Pinpoint the cell where the given text exists, returning its [x, y] midpoint coordinate. 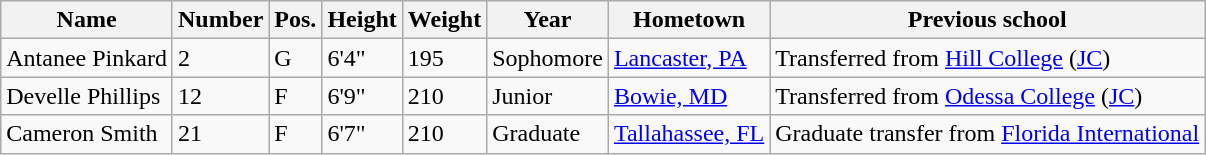
Graduate [548, 134]
6'9" [362, 96]
2 [220, 58]
Pos. [296, 20]
Hometown [688, 20]
Junior [548, 96]
Transferred from Hill College (JC) [988, 58]
Number [220, 20]
12 [220, 96]
195 [444, 58]
Previous school [988, 20]
Antanee Pinkard [87, 58]
21 [220, 134]
6'4" [362, 58]
G [296, 58]
6'7" [362, 134]
Height [362, 20]
Lancaster, PA [688, 58]
Tallahassee, FL [688, 134]
Weight [444, 20]
Graduate transfer from Florida International [988, 134]
Bowie, MD [688, 96]
Cameron Smith [87, 134]
Name [87, 20]
Transferred from Odessa College (JC) [988, 96]
Year [548, 20]
Develle Phillips [87, 96]
Sophomore [548, 58]
